Scan for the cell matching the given text and deliver its [X, Y] coordinate at center. 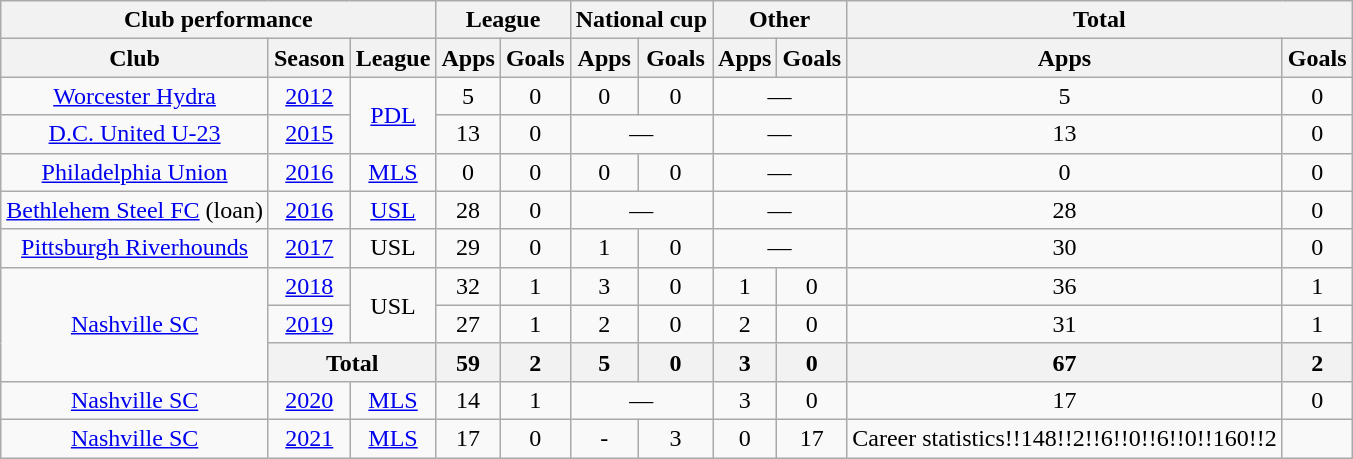
31 [1065, 324]
Bethlehem Steel FC (loan) [135, 210]
2021 [309, 438]
2019 [309, 324]
67 [1065, 362]
National cup [641, 20]
59 [468, 362]
2012 [309, 96]
Club performance [218, 20]
Pittsburgh Riverhounds [135, 248]
2020 [309, 400]
Season [309, 58]
PDL [393, 115]
Club [135, 58]
2017 [309, 248]
27 [468, 324]
Career statistics!!148!!2!!6!!0!!6!!0!!160!!2 [1065, 438]
36 [1065, 286]
2015 [309, 134]
Philadelphia Union [135, 172]
Worcester Hydra [135, 96]
32 [468, 286]
Other [780, 20]
2018 [309, 286]
14 [468, 400]
D.C. United U-23 [135, 134]
- [604, 438]
30 [1065, 248]
29 [468, 248]
